Scan for the cell matching the given text and deliver its [X, Y] coordinate at center. 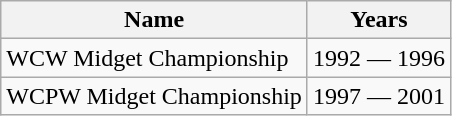
Name [154, 20]
Years [378, 20]
WCPW Midget Championship [154, 96]
1997 — 2001 [378, 96]
1992 — 1996 [378, 58]
WCW Midget Championship [154, 58]
